For the text-containing cell, return its midpoint in [x, y] coordinate format. 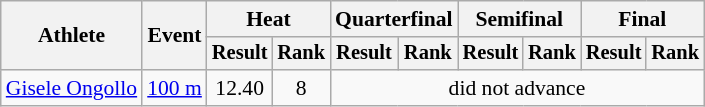
did not advance [517, 88]
100 m [174, 88]
Quarterfinal [394, 19]
Athlete [72, 36]
Semifinal [520, 19]
Heat [268, 19]
Gisele Ongollo [72, 88]
12.40 [240, 88]
Final [642, 19]
Event [174, 36]
8 [301, 88]
